Scan for the cell matching the given text and deliver its (X, Y) coordinate at center. 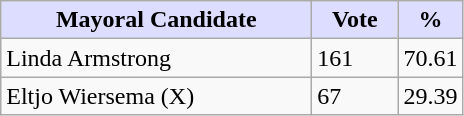
Mayoral Candidate (156, 20)
29.39 (430, 96)
% (430, 20)
70.61 (430, 58)
67 (355, 96)
161 (355, 58)
Linda Armstrong (156, 58)
Eltjo Wiersema (X) (156, 96)
Vote (355, 20)
